Return the (X, Y) coordinate for the center point of the cell that contains the specified text.  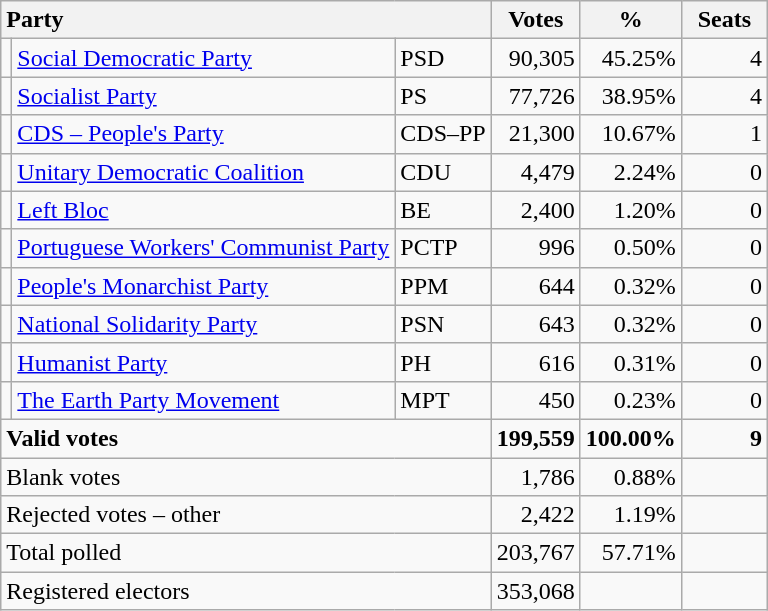
996 (536, 248)
643 (536, 324)
PS (443, 96)
0.50% (630, 248)
PCTP (443, 248)
MPT (443, 400)
Rejected votes – other (246, 515)
1 (724, 134)
Seats (724, 20)
CDU (443, 172)
21,300 (536, 134)
0.31% (630, 362)
Left Bloc (204, 210)
Portuguese Workers' Communist Party (204, 248)
38.95% (630, 96)
450 (536, 400)
1,786 (536, 477)
PPM (443, 286)
2,422 (536, 515)
100.00% (630, 438)
77,726 (536, 96)
203,767 (536, 553)
9 (724, 438)
2,400 (536, 210)
2.24% (630, 172)
BE (443, 210)
45.25% (630, 58)
Party (246, 20)
616 (536, 362)
CDS – People's Party (204, 134)
PSD (443, 58)
People's Monarchist Party (204, 286)
National Solidarity Party (204, 324)
644 (536, 286)
Humanist Party (204, 362)
90,305 (536, 58)
353,068 (536, 591)
CDS–PP (443, 134)
Social Democratic Party (204, 58)
Valid votes (246, 438)
10.67% (630, 134)
Socialist Party (204, 96)
0.88% (630, 477)
Registered electors (246, 591)
1.20% (630, 210)
The Earth Party Movement (204, 400)
57.71% (630, 553)
Total polled (246, 553)
% (630, 20)
4,479 (536, 172)
Blank votes (246, 477)
0.23% (630, 400)
199,559 (536, 438)
PH (443, 362)
1.19% (630, 515)
Unitary Democratic Coalition (204, 172)
Votes (536, 20)
PSN (443, 324)
